Determine the (x, y) coordinate at the center of the cell enclosing the given text.  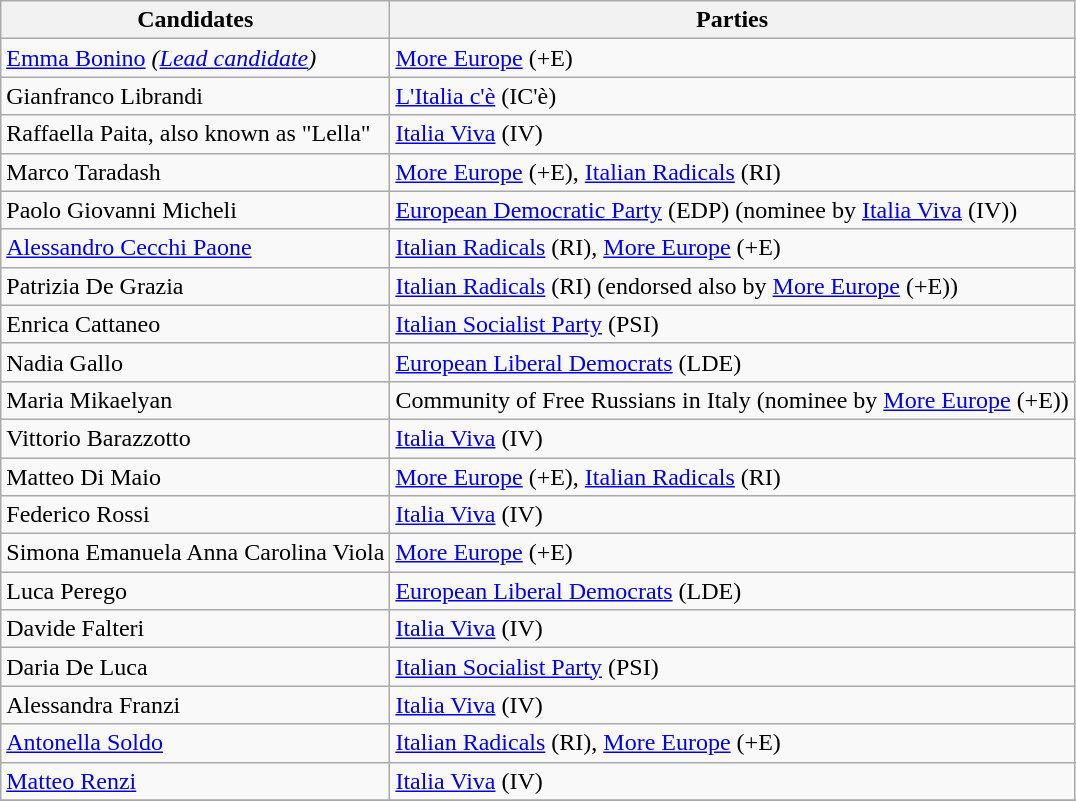
European Democratic Party (EDP) (nominee by Italia Viva (IV)) (732, 210)
Community of Free Russians in Italy (nominee by More Europe (+E)) (732, 400)
Federico Rossi (196, 515)
Enrica Cattaneo (196, 324)
Matteo Di Maio (196, 477)
Davide Falteri (196, 629)
Maria Mikaelyan (196, 400)
Gianfranco Librandi (196, 96)
Simona Emanuela Anna Carolina Viola (196, 553)
Luca Perego (196, 591)
Parties (732, 20)
L'Italia c'è (IC'è) (732, 96)
Marco Taradash (196, 172)
Alessandro Cecchi Paone (196, 248)
Candidates (196, 20)
Daria De Luca (196, 667)
Emma Bonino (Lead candidate) (196, 58)
Italian Radicals (RI) (endorsed also by More Europe (+E)) (732, 286)
Antonella Soldo (196, 743)
Paolo Giovanni Micheli (196, 210)
Matteo Renzi (196, 781)
Nadia Gallo (196, 362)
Raffaella Paita, also known as "Lella" (196, 134)
Patrizia De Grazia (196, 286)
Vittorio Barazzotto (196, 438)
Alessandra Franzi (196, 705)
